Return [X, Y] of the center of cell containing provided text 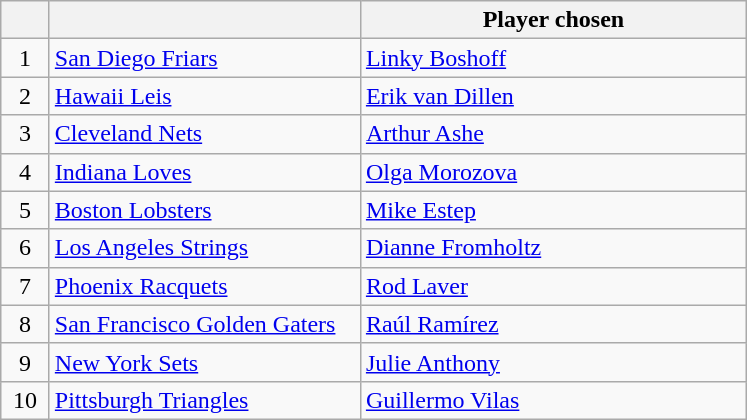
San Diego Friars [204, 58]
Pittsburgh Triangles [204, 400]
Player chosen [553, 20]
6 [26, 248]
4 [26, 172]
Olga Morozova [553, 172]
Rod Laver [553, 286]
Raúl Ramírez [553, 324]
Arthur Ashe [553, 134]
Linky Boshoff [553, 58]
New York Sets [204, 362]
10 [26, 400]
2 [26, 96]
Dianne Fromholtz [553, 248]
Guillermo Vilas [553, 400]
3 [26, 134]
Boston Lobsters [204, 210]
Los Angeles Strings [204, 248]
9 [26, 362]
Indiana Loves [204, 172]
5 [26, 210]
8 [26, 324]
San Francisco Golden Gaters [204, 324]
Erik van Dillen [553, 96]
1 [26, 58]
Hawaii Leis [204, 96]
Cleveland Nets [204, 134]
7 [26, 286]
Mike Estep [553, 210]
Phoenix Racquets [204, 286]
Julie Anthony [553, 362]
